Detect which cell encompasses the target text, then output its (X, Y) center coordinate. 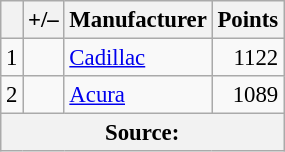
2 (12, 95)
1089 (248, 95)
+/– (44, 20)
Cadillac (138, 58)
Points (248, 20)
Manufacturer (138, 20)
Source: (142, 133)
1122 (248, 58)
Acura (138, 95)
1 (12, 58)
